Search for the cell housing the specified text and yield its (x, y) center coordinate. 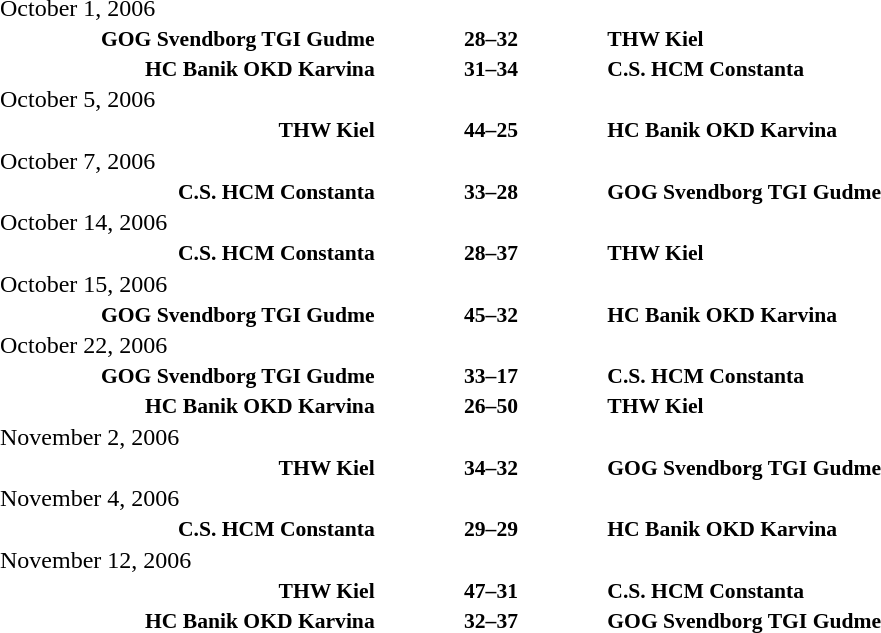
33–28 (492, 192)
34–32 (492, 468)
29–29 (492, 529)
33–17 (492, 376)
31–34 (492, 68)
44–25 (492, 130)
47–31 (492, 590)
28–37 (492, 253)
28–32 (492, 38)
45–32 (492, 314)
26–50 (492, 406)
